Detect which cell encompasses the target text, then output its [X, Y] center coordinate. 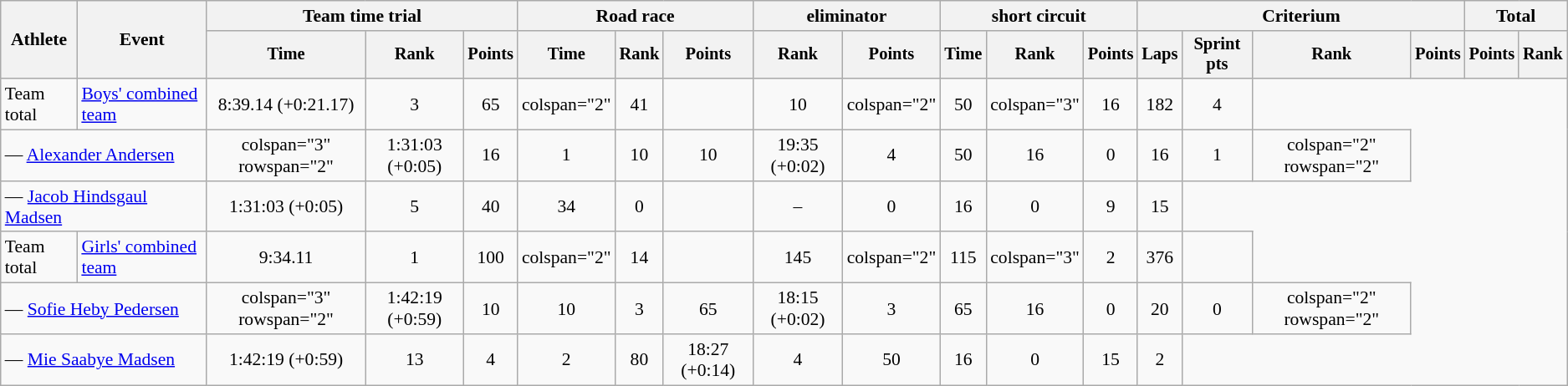
— Jacob Hindsgaul Madsen [104, 207]
Athlete [39, 40]
Team time trial [362, 16]
115 [963, 257]
Event [142, 40]
100 [491, 257]
short circuit [1039, 16]
41 [640, 104]
34 [567, 207]
— Mie Saabye Madsen [104, 359]
— Sofie Heby Pedersen [104, 309]
Road race [636, 16]
13 [415, 359]
— Alexander Andersen [104, 155]
182 [1159, 104]
5 [415, 207]
Total [1516, 16]
8:39.14 (+0:21.17) [286, 104]
9:34.11 [286, 257]
– [798, 207]
9 [1111, 207]
Girls' combined team [142, 257]
Criterium [1301, 16]
18:15 (+0:02) [798, 309]
eliminator [846, 16]
145 [798, 257]
20 [1159, 309]
18:27 (+0:14) [707, 359]
19:35 (+0:02) [798, 155]
Laps [1159, 55]
Boys' combined team [142, 104]
376 [1159, 257]
14 [640, 257]
Sprint pts [1217, 55]
40 [491, 207]
80 [640, 359]
